Pinpoint the cell where the given text exists, returning its (x, y) midpoint coordinate. 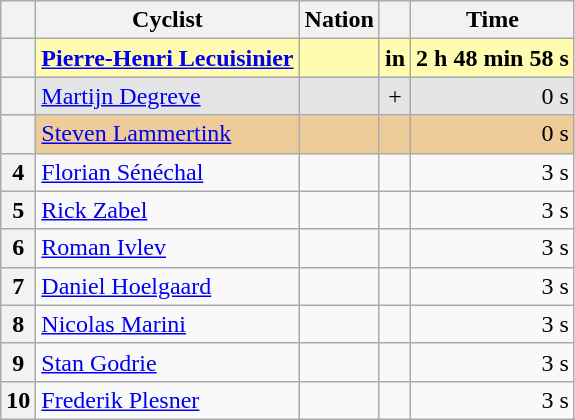
4 (18, 172)
Florian Sénéchal (168, 172)
7 (18, 286)
Time (493, 20)
8 (18, 324)
10 (18, 400)
9 (18, 362)
2 h 48 min 58 s (493, 58)
Nicolas Marini (168, 324)
Cyclist (168, 20)
Pierre-Henri Lecuisinier (168, 58)
6 (18, 248)
Daniel Hoelgaard (168, 286)
5 (18, 210)
Roman Ivlev (168, 248)
Frederik Plesner (168, 400)
+ (394, 96)
Stan Godrie (168, 362)
Steven Lammertink (168, 134)
Rick Zabel (168, 210)
in (394, 58)
Martijn Degreve (168, 96)
Nation (339, 20)
